Determine the [x, y] coordinate at the center of the cell enclosing the given text.  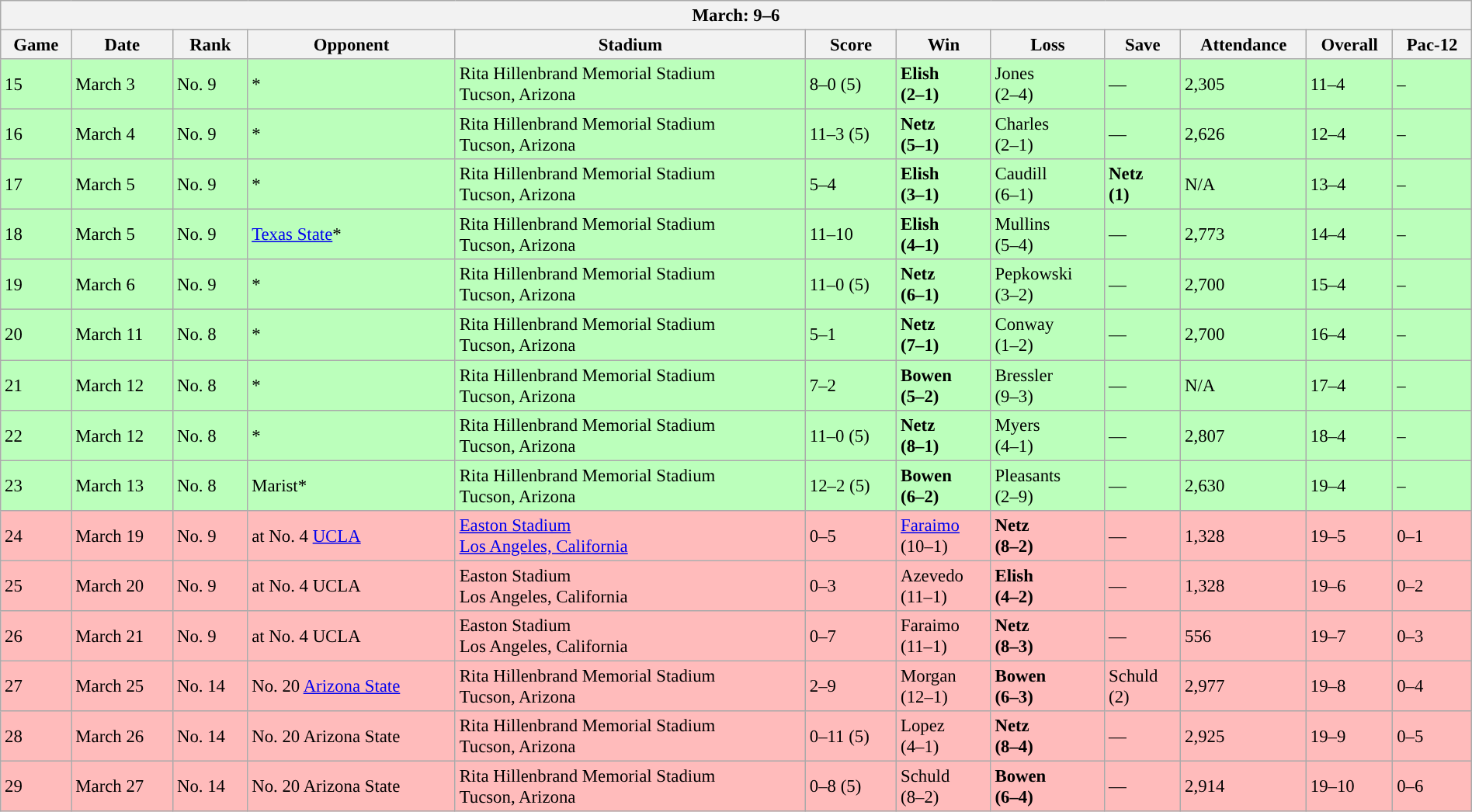
22 [36, 435]
19–10 [1349, 786]
0–7 [851, 635]
13–4 [1349, 185]
11–10 [851, 234]
Score [851, 44]
556 [1244, 635]
2,773 [1244, 234]
March 20 [123, 585]
Netz(8–3) [1048, 635]
17–4 [1349, 385]
16 [36, 135]
Opponent [351, 44]
Mullins(5–4) [1048, 234]
Conway(1–2) [1048, 335]
Jones(2–4) [1048, 84]
Loss [1048, 44]
Elish(2–1) [944, 84]
Win [944, 44]
29 [36, 786]
28 [36, 736]
Pepkowski(3–2) [1048, 284]
Bowen(6–3) [1048, 686]
2,914 [1244, 786]
0–4 [1432, 686]
2,977 [1244, 686]
0–1 [1432, 536]
24 [36, 536]
12–2 (5) [851, 486]
March 3 [123, 84]
26 [36, 635]
21 [36, 385]
18 [36, 234]
Myers(4–1) [1048, 435]
March 11 [123, 335]
Bowen(6–2) [944, 486]
March 6 [123, 284]
2–9 [851, 686]
0–11 (5) [851, 736]
19–5 [1349, 536]
19–6 [1349, 585]
Bowen(6–4) [1048, 786]
12–4 [1349, 135]
Texas State* [351, 234]
Pleasants(2–9) [1048, 486]
2,626 [1244, 135]
11–4 [1349, 84]
25 [36, 585]
Faraimo(11–1) [944, 635]
0–6 [1432, 786]
Netz(6–1) [944, 284]
Overall [1349, 44]
Schuld(2) [1143, 686]
March 27 [123, 786]
Bowen(5–2) [944, 385]
March 26 [123, 736]
Morgan(12–1) [944, 686]
Caudill(6–1) [1048, 185]
Attendance [1244, 44]
Faraimo(10–1) [944, 536]
5–1 [851, 335]
14–4 [1349, 234]
27 [36, 686]
Elish(4–1) [944, 234]
7–2 [851, 385]
Date [123, 44]
Azevedo(11–1) [944, 585]
Pac-12 [1432, 44]
March 21 [123, 635]
2,807 [1244, 435]
March 25 [123, 686]
March: 9–6 [736, 16]
Bressler(9–3) [1048, 385]
19–4 [1349, 486]
Netz(5–1) [944, 135]
18–4 [1349, 435]
Marist* [351, 486]
15 [36, 84]
Save [1143, 44]
Netz(8–4) [1048, 736]
17 [36, 185]
19–8 [1349, 686]
15–4 [1349, 284]
Schuld(8–2) [944, 786]
Game [36, 44]
Charles(2–1) [1048, 135]
0–2 [1432, 585]
Netz(1) [1143, 185]
Rank [210, 44]
Netz(8–1) [944, 435]
16–4 [1349, 335]
20 [36, 335]
March 13 [123, 486]
Netz(8–2) [1048, 536]
0–8 (5) [851, 786]
11–3 (5) [851, 135]
19 [36, 284]
2,925 [1244, 736]
19–7 [1349, 635]
March 19 [123, 536]
Elish(4–2) [1048, 585]
2,305 [1244, 84]
Stadium [630, 44]
Lopez(4–1) [944, 736]
5–4 [851, 185]
Elish(3–1) [944, 185]
23 [36, 486]
8–0 (5) [851, 84]
19–9 [1349, 736]
March 4 [123, 135]
2,630 [1244, 486]
Netz(7–1) [944, 335]
